Extract the (X, Y) coordinate from the center of the cell holding the provided text.  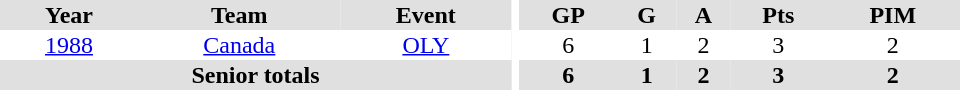
1988 (69, 45)
Canada (240, 45)
G (646, 15)
Senior totals (256, 75)
Year (69, 15)
GP (568, 15)
Team (240, 15)
Event (426, 15)
A (704, 15)
Pts (778, 15)
PIM (893, 15)
OLY (426, 45)
